Return (x, y) of the center of cell containing provided text 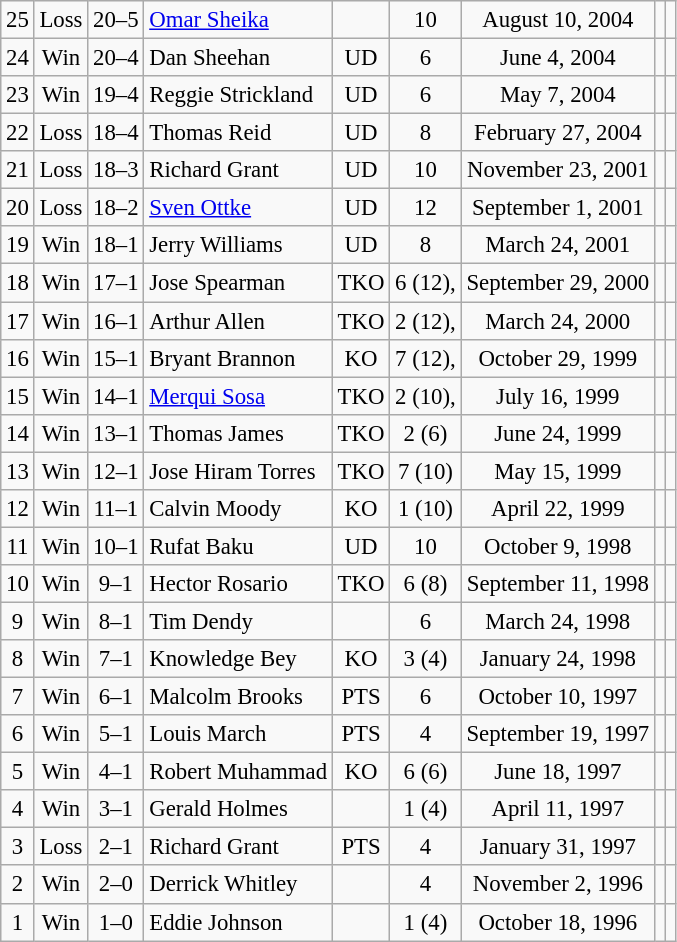
June 4, 2004 (558, 58)
6–1 (116, 697)
16–1 (116, 321)
19 (18, 245)
6 (12), (426, 283)
11 (18, 546)
18 (18, 283)
Calvin Moody (238, 509)
7–1 (116, 659)
1 (10) (426, 509)
March 24, 2000 (558, 321)
January 31, 1997 (558, 847)
Eddie Johnson (238, 922)
Bryant Brannon (238, 358)
17 (18, 321)
March 24, 2001 (558, 245)
2 (10), (426, 396)
Tim Dendy (238, 621)
Thomas Reid (238, 133)
2 (18, 885)
May 7, 2004 (558, 95)
21 (18, 170)
Robert Muhammad (238, 772)
March 24, 1998 (558, 621)
24 (18, 58)
September 19, 1997 (558, 734)
20 (18, 208)
Rufat Baku (238, 546)
Omar Sheika (238, 20)
April 11, 1997 (558, 809)
18–2 (116, 208)
18–3 (116, 170)
Louis March (238, 734)
5 (18, 772)
September 11, 1998 (558, 584)
15–1 (116, 358)
20–4 (116, 58)
May 15, 1999 (558, 471)
October 10, 1997 (558, 697)
June 18, 1997 (558, 772)
2 (6) (426, 433)
Malcolm Brooks (238, 697)
Merqui Sosa (238, 396)
Jose Spearman (238, 283)
3–1 (116, 809)
Reggie Strickland (238, 95)
11–1 (116, 509)
3 (4) (426, 659)
8–1 (116, 621)
Thomas James (238, 433)
9 (18, 621)
19–4 (116, 95)
Derrick Whitley (238, 885)
Dan Sheehan (238, 58)
Jerry Williams (238, 245)
Gerald Holmes (238, 809)
22 (18, 133)
14 (18, 433)
November 2, 1996 (558, 885)
Jose Hiram Torres (238, 471)
June 24, 1999 (558, 433)
April 22, 1999 (558, 509)
October 18, 1996 (558, 922)
February 27, 2004 (558, 133)
10–1 (116, 546)
September 29, 2000 (558, 283)
25 (18, 20)
7 (18, 697)
17–1 (116, 283)
1 (18, 922)
September 1, 2001 (558, 208)
15 (18, 396)
January 24, 1998 (558, 659)
20–5 (116, 20)
9–1 (116, 584)
October 29, 1999 (558, 358)
1–0 (116, 922)
Sven Ottke (238, 208)
7 (12), (426, 358)
6 (8) (426, 584)
18–4 (116, 133)
6 (6) (426, 772)
5–1 (116, 734)
August 10, 2004 (558, 20)
7 (10) (426, 471)
14–1 (116, 396)
2–0 (116, 885)
23 (18, 95)
November 23, 2001 (558, 170)
Knowledge Bey (238, 659)
Arthur Allen (238, 321)
2 (12), (426, 321)
16 (18, 358)
October 9, 1998 (558, 546)
12–1 (116, 471)
Hector Rosario (238, 584)
18–1 (116, 245)
13 (18, 471)
4–1 (116, 772)
July 16, 1999 (558, 396)
2–1 (116, 847)
13–1 (116, 433)
3 (18, 847)
